Output the [x, y] coordinate of the center of the cell containing the given text.  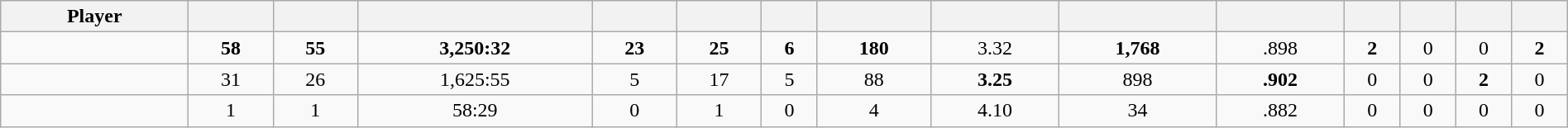
4.10 [996, 111]
.902 [1280, 79]
3,250:32 [475, 48]
26 [315, 79]
88 [873, 79]
55 [315, 48]
1,768 [1138, 48]
898 [1138, 79]
25 [719, 48]
.882 [1280, 111]
180 [873, 48]
31 [231, 79]
23 [634, 48]
58:29 [475, 111]
3.32 [996, 48]
17 [719, 79]
1,625:55 [475, 79]
Player [94, 17]
.898 [1280, 48]
6 [789, 48]
3.25 [996, 79]
58 [231, 48]
4 [873, 111]
34 [1138, 111]
